Search for the cell housing the specified text and yield its (X, Y) center coordinate. 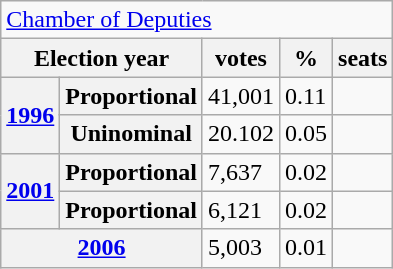
5,003 (240, 248)
7,637 (240, 172)
0.05 (306, 134)
6,121 (240, 210)
0.11 (306, 96)
1996 (30, 115)
2006 (102, 248)
votes (240, 58)
0.01 (306, 248)
2001 (30, 191)
20.102 (240, 134)
% (306, 58)
seats (363, 58)
Uninominal (132, 134)
Chamber of Deputies (197, 20)
41,001 (240, 96)
Election year (102, 58)
